For the text-containing cell, return its midpoint in [x, y] coordinate format. 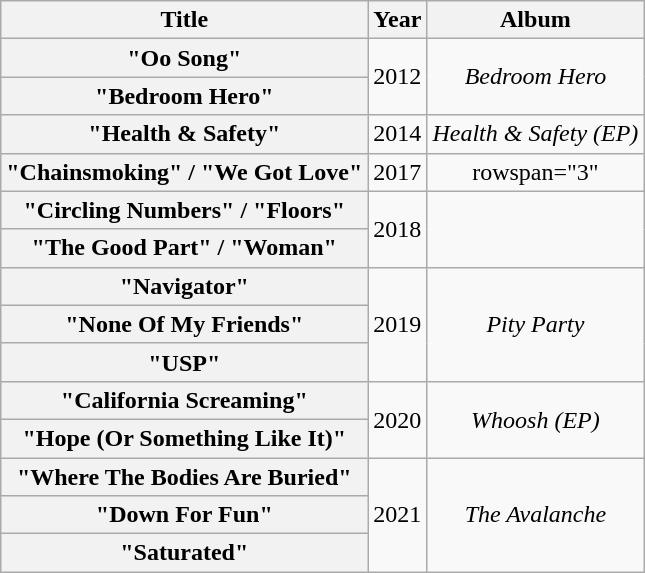
"California Screaming" [184, 400]
"Where The Bodies Are Buried" [184, 477]
2012 [398, 77]
2014 [398, 134]
Pity Party [536, 324]
"Down For Fun" [184, 515]
"Bedroom Hero" [184, 96]
"The Good Part" / "Woman" [184, 248]
"Circling Numbers" / "Floors" [184, 210]
2021 [398, 515]
Whoosh (EP) [536, 419]
Year [398, 20]
"Oo Song" [184, 58]
"Chainsmoking" / "We Got Love" [184, 172]
Health & Safety (EP) [536, 134]
Album [536, 20]
"USP" [184, 362]
2020 [398, 419]
2019 [398, 324]
"Health & Safety" [184, 134]
2018 [398, 229]
"Saturated" [184, 553]
2017 [398, 172]
"Navigator" [184, 286]
"None Of My Friends" [184, 324]
rowspan="3" [536, 172]
Title [184, 20]
"Hope (Or Something Like It)" [184, 438]
Bedroom Hero [536, 77]
The Avalanche [536, 515]
